From the cell containing the given text, extract its center point as [x, y] coordinate. 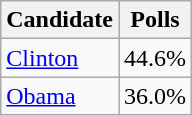
44.6% [154, 58]
Candidate [60, 20]
Clinton [60, 58]
Obama [60, 96]
36.0% [154, 96]
Polls [154, 20]
